Pinpoint the cell where the given text exists, returning its (X, Y) midpoint coordinate. 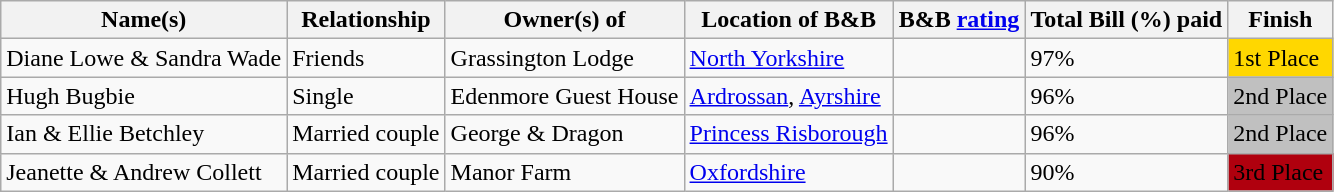
Diane Lowe & Sandra Wade (144, 58)
Owner(s) of (564, 20)
Manor Farm (564, 172)
Name(s) (144, 20)
90% (1126, 172)
Edenmore Guest House (564, 96)
Princess Risborough (788, 134)
Ardrossan, Ayrshire (788, 96)
Jeanette & Andrew Collett (144, 172)
Location of B&B (788, 20)
Total Bill (%) paid (1126, 20)
B&B rating (959, 20)
Ian & Ellie Betchley (144, 134)
Hugh Bugbie (144, 96)
1st Place (1280, 58)
North Yorkshire (788, 58)
Single (366, 96)
Grassington Lodge (564, 58)
George & Dragon (564, 134)
Finish (1280, 20)
3rd Place (1280, 172)
97% (1126, 58)
Friends (366, 58)
Oxfordshire (788, 172)
Relationship (366, 20)
